Detect which cell encompasses the target text, then output its (X, Y) center coordinate. 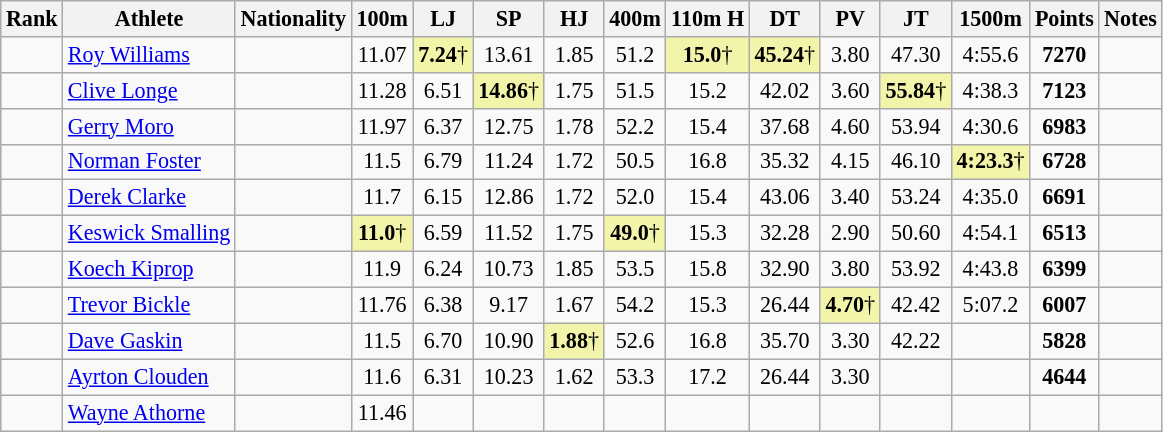
7270 (1064, 54)
49.0† (635, 233)
6399 (1064, 269)
17.2 (708, 377)
4:35.0 (990, 198)
Koech Kiprop (150, 269)
4.60 (850, 126)
45.24† (784, 54)
10.23 (508, 377)
DT (784, 18)
Trevor Bickle (150, 305)
15.0† (708, 54)
Clive Longe (150, 90)
11.24 (508, 162)
35.32 (784, 162)
43.06 (784, 198)
HJ (574, 18)
4:23.3† (990, 162)
Wayne Athorne (150, 412)
Nationality (293, 18)
100m (382, 18)
47.30 (916, 54)
14.86† (508, 90)
6.51 (443, 90)
53.92 (916, 269)
LJ (443, 18)
Roy Williams (150, 54)
Rank (32, 18)
Dave Gaskin (150, 341)
1.62 (574, 377)
53.24 (916, 198)
Derek Clarke (150, 198)
Points (1064, 18)
6.79 (443, 162)
11.0† (382, 233)
2.90 (850, 233)
4644 (1064, 377)
11.46 (382, 412)
6.38 (443, 305)
11.97 (382, 126)
12.86 (508, 198)
6.31 (443, 377)
42.02 (784, 90)
6.37 (443, 126)
1.88† (574, 341)
51.2 (635, 54)
3.60 (850, 90)
46.10 (916, 162)
54.2 (635, 305)
400m (635, 18)
3.40 (850, 198)
110m H (708, 18)
12.75 (508, 126)
35.70 (784, 341)
4:55.6 (990, 54)
4.15 (850, 162)
42.22 (916, 341)
7.24† (443, 54)
13.61 (508, 54)
52.0 (635, 198)
11.28 (382, 90)
50.60 (916, 233)
55.84† (916, 90)
Athlete (150, 18)
6513 (1064, 233)
10.73 (508, 269)
PV (850, 18)
11.9 (382, 269)
JT (916, 18)
4:30.6 (990, 126)
6983 (1064, 126)
10.90 (508, 341)
5:07.2 (990, 305)
6.70 (443, 341)
6.24 (443, 269)
51.5 (635, 90)
6691 (1064, 198)
6.59 (443, 233)
Ayrton Clouden (150, 377)
4:43.8 (990, 269)
42.42 (916, 305)
1500m (990, 18)
7123 (1064, 90)
15.8 (708, 269)
11.76 (382, 305)
6728 (1064, 162)
6007 (1064, 305)
50.5 (635, 162)
52.2 (635, 126)
4.70† (850, 305)
SP (508, 18)
37.68 (784, 126)
Notes (1130, 18)
53.5 (635, 269)
15.2 (708, 90)
11.07 (382, 54)
4:38.3 (990, 90)
11.52 (508, 233)
1.78 (574, 126)
11.6 (382, 377)
Norman Foster (150, 162)
32.90 (784, 269)
53.94 (916, 126)
1.67 (574, 305)
32.28 (784, 233)
4:54.1 (990, 233)
11.7 (382, 198)
5828 (1064, 341)
52.6 (635, 341)
Gerry Moro (150, 126)
6.15 (443, 198)
53.3 (635, 377)
9.17 (508, 305)
Keswick Smalling (150, 233)
